Search for the cell housing the specified text and yield its (x, y) center coordinate. 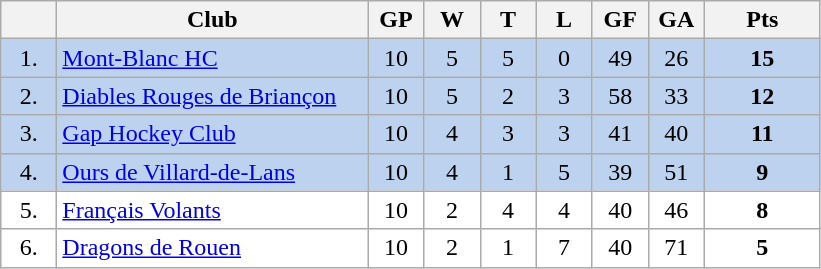
3. (29, 134)
15 (762, 58)
Club (212, 20)
33 (676, 96)
1. (29, 58)
46 (676, 210)
58 (620, 96)
0 (564, 58)
Français Volants (212, 210)
51 (676, 172)
4. (29, 172)
39 (620, 172)
49 (620, 58)
Mont-Blanc HC (212, 58)
71 (676, 248)
Pts (762, 20)
11 (762, 134)
Dragons de Rouen (212, 248)
GP (396, 20)
9 (762, 172)
GA (676, 20)
8 (762, 210)
41 (620, 134)
Gap Hockey Club (212, 134)
W (452, 20)
L (564, 20)
T (508, 20)
2. (29, 96)
GF (620, 20)
12 (762, 96)
5. (29, 210)
26 (676, 58)
Ours de Villard-de-Lans (212, 172)
7 (564, 248)
Diables Rouges de Briançon (212, 96)
6. (29, 248)
